Return (X, Y) of the center of cell containing provided text 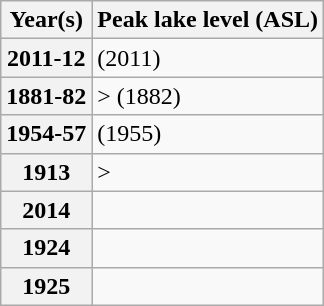
2014 (46, 210)
> (1882) (208, 96)
1924 (46, 248)
1954-57 (46, 134)
(1955) (208, 134)
1925 (46, 286)
1913 (46, 172)
> (208, 172)
1881-82 (46, 96)
2011-12 (46, 58)
Year(s) (46, 20)
Peak lake level (ASL) (208, 20)
(2011) (208, 58)
